Scan for the cell matching the given text and deliver its [X, Y] coordinate at center. 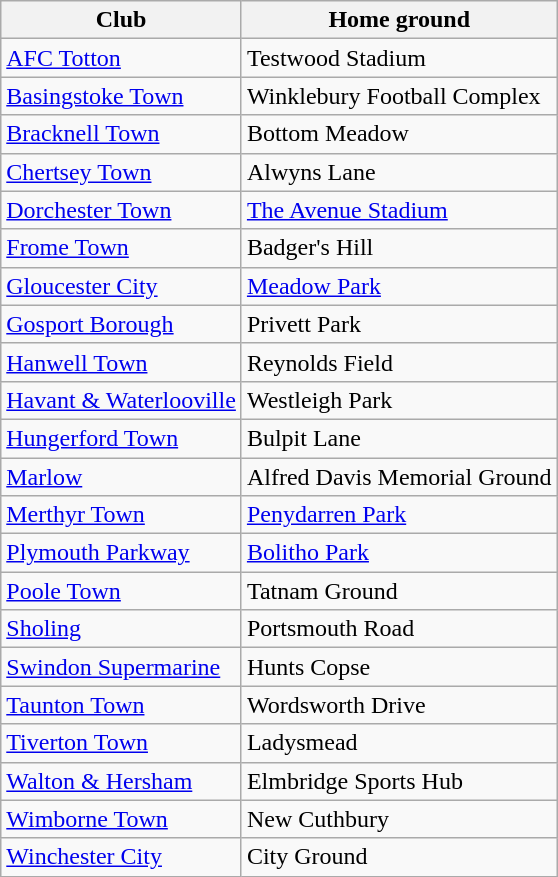
Alfred Davis Memorial Ground [399, 477]
Bulpit Lane [399, 438]
Sholing [122, 629]
Reynolds Field [399, 362]
Gloucester City [122, 286]
Tiverton Town [122, 743]
Meadow Park [399, 286]
AFC Totton [122, 58]
Testwood Stadium [399, 58]
Ladysmead [399, 743]
Hunts Copse [399, 667]
Merthyr Town [122, 515]
Hanwell Town [122, 362]
Portsmouth Road [399, 629]
Gosport Borough [122, 324]
New Cuthbury [399, 819]
Penydarren Park [399, 515]
Bolitho Park [399, 553]
Home ground [399, 20]
Alwyns Lane [399, 172]
Swindon Supermarine [122, 667]
City Ground [399, 857]
Winchester City [122, 857]
Club [122, 20]
Westleigh Park [399, 400]
Elmbridge Sports Hub [399, 781]
Badger's Hill [399, 248]
Hungerford Town [122, 438]
Bottom Meadow [399, 134]
Havant & Waterlooville [122, 400]
The Avenue Stadium [399, 210]
Walton & Hersham [122, 781]
Plymouth Parkway [122, 553]
Marlow [122, 477]
Taunton Town [122, 705]
Winklebury Football Complex [399, 96]
Frome Town [122, 248]
Poole Town [122, 591]
Chertsey Town [122, 172]
Wordsworth Drive [399, 705]
Dorchester Town [122, 210]
Wimborne Town [122, 819]
Bracknell Town [122, 134]
Basingstoke Town [122, 96]
Tatnam Ground [399, 591]
Privett Park [399, 324]
